Identify which cell holds the provided text, then report its (X, Y) central coordinate. 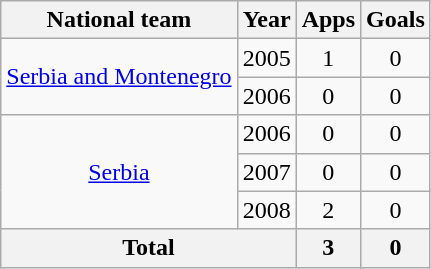
2008 (266, 210)
Apps (328, 20)
3 (328, 248)
Year (266, 20)
2007 (266, 172)
Serbia (119, 172)
Goals (396, 20)
2 (328, 210)
National team (119, 20)
Serbia and Montenegro (119, 77)
Total (148, 248)
1 (328, 58)
2005 (266, 58)
